Find where the given text appears and provide that cell's center as (X, Y) coordinate. 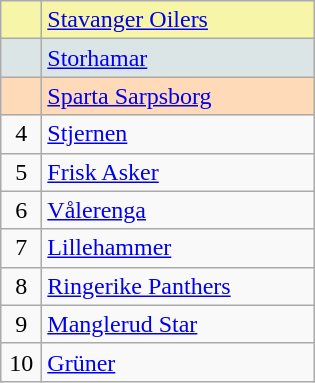
5 (22, 172)
10 (22, 362)
Stjernen (178, 134)
8 (22, 286)
Sparta Sarpsborg (178, 96)
Frisk Asker (178, 172)
Lillehammer (178, 248)
Manglerud Star (178, 324)
9 (22, 324)
6 (22, 210)
Stavanger Oilers (178, 20)
Ringerike Panthers (178, 286)
Storhamar (178, 58)
Grüner (178, 362)
Vålerenga (178, 210)
4 (22, 134)
7 (22, 248)
